Return the [x, y] coordinate for the center point of the cell that contains the specified text.  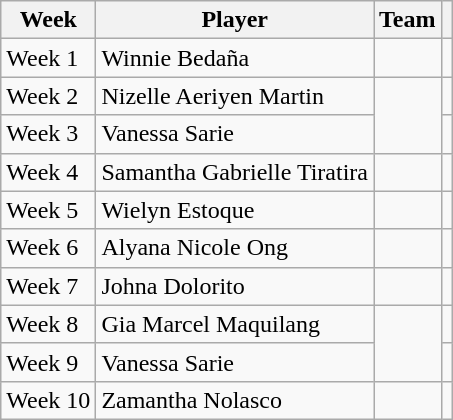
Alyana Nicole Ong [235, 248]
Team [408, 20]
Week 9 [48, 362]
Wielyn Estoque [235, 210]
Winnie Bedaña [235, 58]
Samantha Gabrielle Tiratira [235, 172]
Week 8 [48, 324]
Gia Marcel Maquilang [235, 324]
Player [235, 20]
Week 1 [48, 58]
Nizelle Aeriyen Martin [235, 96]
Week 7 [48, 286]
Week 3 [48, 134]
Week [48, 20]
Johna Dolorito [235, 286]
Week 10 [48, 400]
Week 4 [48, 172]
Week 5 [48, 210]
Week 2 [48, 96]
Week 6 [48, 248]
Zamantha Nolasco [235, 400]
